Scan for the cell matching the given text and deliver its [X, Y] coordinate at center. 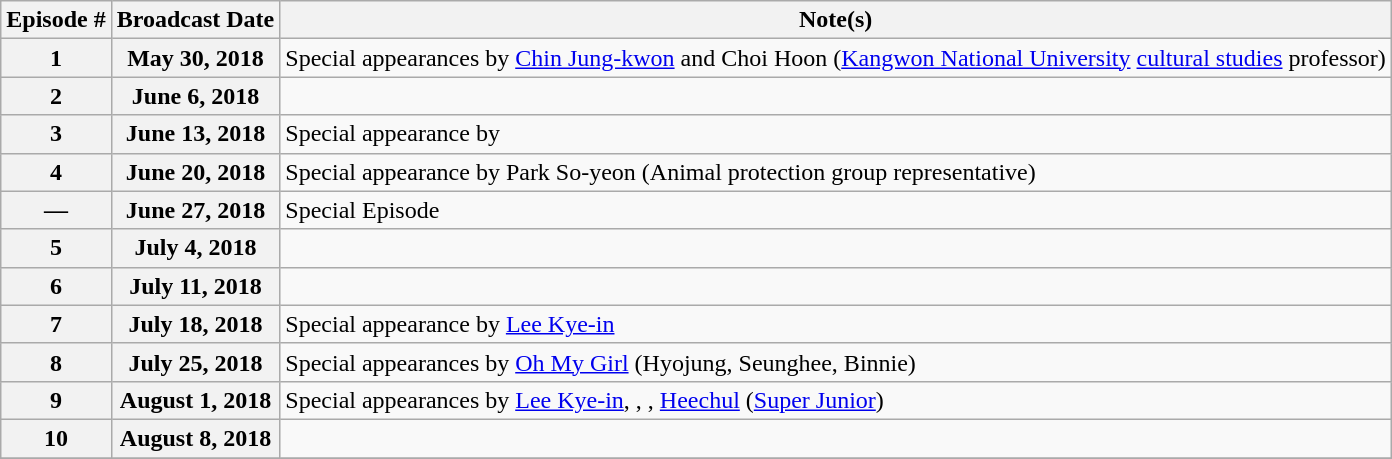
1 [56, 58]
August 1, 2018 [196, 400]
Special appearances by Lee Kye-in, , , Heechul (Super Junior) [836, 400]
9 [56, 400]
5 [56, 248]
Special appearance by [836, 134]
August 8, 2018 [196, 438]
7 [56, 324]
July 11, 2018 [196, 286]
Special appearance by Lee Kye-in [836, 324]
July 4, 2018 [196, 248]
4 [56, 172]
June 27, 2018 [196, 210]
June 20, 2018 [196, 172]
July 18, 2018 [196, 324]
Special appearances by Oh My Girl (Hyojung, Seunghee, Binnie) [836, 362]
3 [56, 134]
Special appearances by Chin Jung-kwon and Choi Hoon (Kangwon National University cultural studies professor) [836, 58]
6 [56, 286]
Note(s) [836, 20]
Episode # [56, 20]
June 6, 2018 [196, 96]
May 30, 2018 [196, 58]
Special appearance by Park So-yeon (Animal protection group representative) [836, 172]
8 [56, 362]
June 13, 2018 [196, 134]
Broadcast Date [196, 20]
— [56, 210]
10 [56, 438]
July 25, 2018 [196, 362]
Special Episode [836, 210]
2 [56, 96]
